Find where the given text appears and provide that cell's center as (x, y) coordinate. 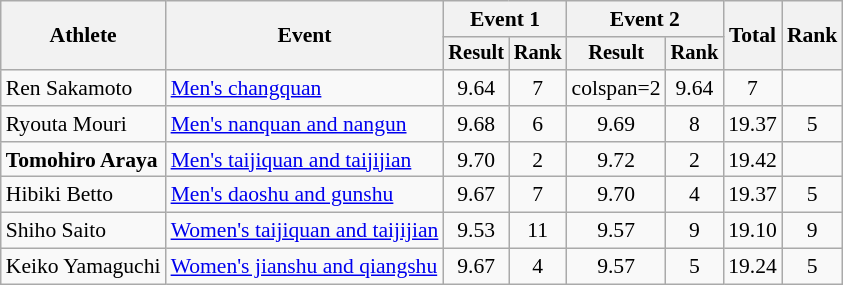
9.68 (476, 124)
Keiko Yamaguchi (84, 267)
Tomohiro Araya (84, 160)
Athlete (84, 36)
Men's daoshu and gunshu (305, 195)
Men's changquan (305, 88)
11 (538, 231)
Hibiki Betto (84, 195)
Men's taijiquan and taijijian (305, 160)
Event 2 (646, 19)
Event (305, 36)
19.10 (752, 231)
Ryouta Mouri (84, 124)
8 (695, 124)
Total (752, 36)
Event 1 (504, 19)
6 (538, 124)
Ren Sakamoto (84, 88)
Women's taijiquan and taijijian (305, 231)
9.53 (476, 231)
Women's jianshu and qiangshu (305, 267)
colspan=2 (616, 88)
9.69 (616, 124)
Men's nanquan and nangun (305, 124)
Shiho Saito (84, 231)
9.72 (616, 160)
19.42 (752, 160)
19.24 (752, 267)
